Detect which cell encompasses the target text, then output its [x, y] center coordinate. 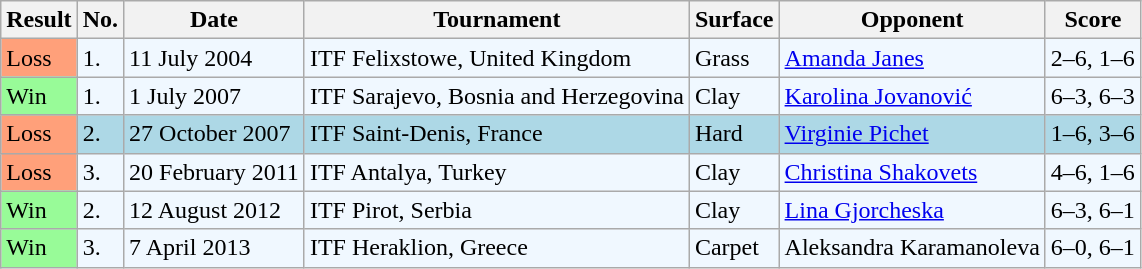
No. [100, 20]
ITF Heraklion, Greece [496, 248]
Result [39, 20]
Virginie Pichet [912, 134]
ITF Felixstowe, United Kingdom [496, 58]
Date [214, 20]
Amanda Janes [912, 58]
Christina Shakovets [912, 172]
27 October 2007 [214, 134]
Surface [734, 20]
Karolina Jovanović [912, 96]
2–6, 1–6 [1092, 58]
1–6, 3–6 [1092, 134]
Score [1092, 20]
4–6, 1–6 [1092, 172]
20 February 2011 [214, 172]
11 July 2004 [214, 58]
ITF Sarajevo, Bosnia and Herzegovina [496, 96]
6–3, 6–3 [1092, 96]
12 August 2012 [214, 210]
Hard [734, 134]
Carpet [734, 248]
Tournament [496, 20]
ITF Saint-Denis, France [496, 134]
Lina Gjorcheska [912, 210]
7 April 2013 [214, 248]
Grass [734, 58]
1 July 2007 [214, 96]
6–0, 6–1 [1092, 248]
ITF Pirot, Serbia [496, 210]
6–3, 6–1 [1092, 210]
Aleksandra Karamanoleva [912, 248]
ITF Antalya, Turkey [496, 172]
Opponent [912, 20]
